From the cell containing the given text, extract its center point as (x, y) coordinate. 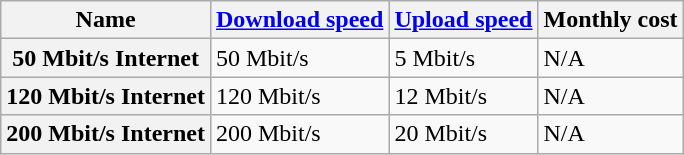
50 Mbit/s (299, 58)
Download speed (299, 20)
5 Mbit/s (464, 58)
Upload speed (464, 20)
200 Mbit/s (299, 134)
50 Mbit/s Internet (106, 58)
Name (106, 20)
120 Mbit/s (299, 96)
200 Mbit/s Internet (106, 134)
12 Mbit/s (464, 96)
120 Mbit/s Internet (106, 96)
Monthly cost (610, 20)
20 Mbit/s (464, 134)
